Return the [X, Y] coordinate for the center point of the cell that contains the specified text.  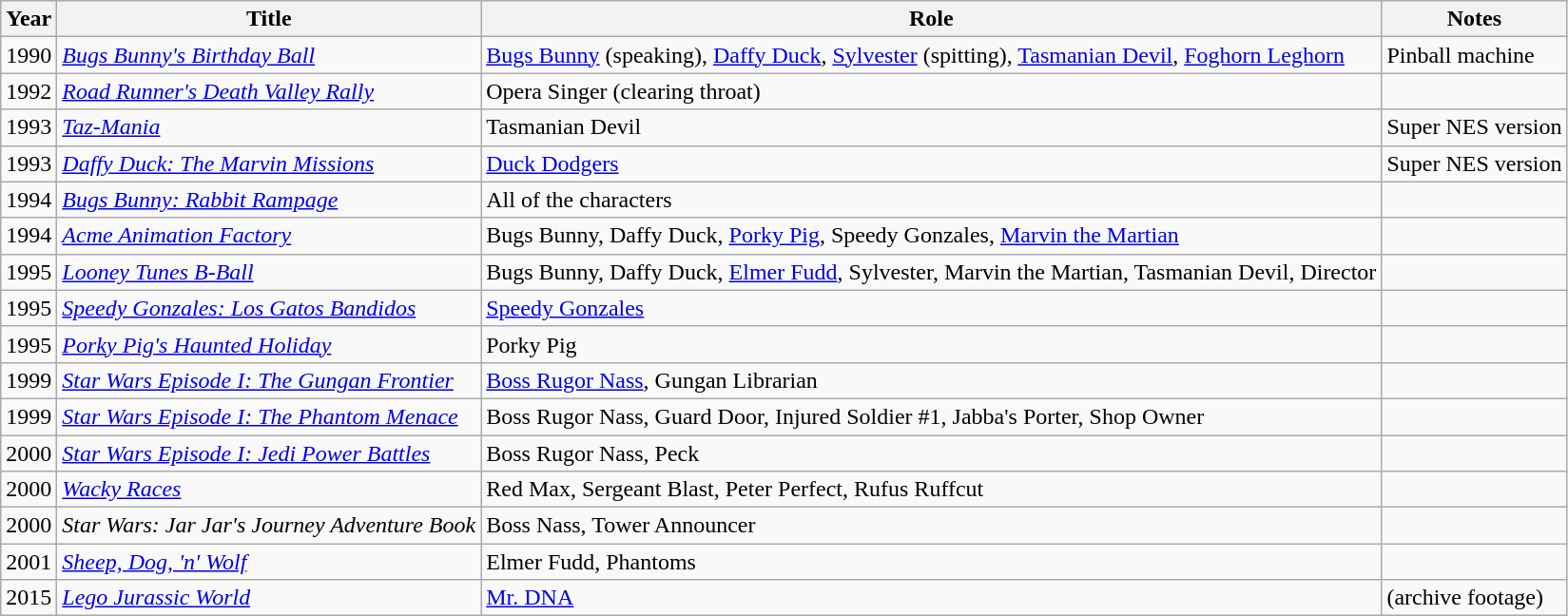
Porky Pig's Haunted Holiday [269, 344]
2015 [29, 598]
Bugs Bunny, Daffy Duck, Porky Pig, Speedy Gonzales, Marvin the Martian [932, 236]
Boss Rugor Nass, Gungan Librarian [932, 380]
Bugs Bunny's Birthday Ball [269, 55]
Mr. DNA [932, 598]
Lego Jurassic World [269, 598]
Tasmanian Devil [932, 127]
Acme Animation Factory [269, 236]
Star Wars Episode I: The Phantom Menace [269, 416]
Elmer Fudd, Phantoms [932, 562]
Bugs Bunny: Rabbit Rampage [269, 200]
Star Wars: Jar Jar's Journey Adventure Book [269, 526]
Road Runner's Death Valley Rally [269, 91]
Looney Tunes B-Ball [269, 272]
Year [29, 19]
Boss Nass, Tower Announcer [932, 526]
Sheep, Dog, 'n' Wolf [269, 562]
Boss Rugor Nass, Guard Door, Injured Soldier #1, Jabba's Porter, Shop Owner [932, 416]
Opera Singer (clearing throat) [932, 91]
Wacky Races [269, 490]
Title [269, 19]
1992 [29, 91]
Speedy Gonzales: Los Gatos Bandidos [269, 308]
Daffy Duck: The Marvin Missions [269, 164]
Porky Pig [932, 344]
1990 [29, 55]
Bugs Bunny, Daffy Duck, Elmer Fudd, Sylvester, Marvin the Martian, Tasmanian Devil, Director [932, 272]
Bugs Bunny (speaking), Daffy Duck, Sylvester (spitting), Tasmanian Devil, Foghorn Leghorn [932, 55]
Notes [1474, 19]
Speedy Gonzales [932, 308]
(archive footage) [1474, 598]
2001 [29, 562]
Star Wars Episode I: The Gungan Frontier [269, 380]
All of the characters [932, 200]
Duck Dodgers [932, 164]
Boss Rugor Nass, Peck [932, 453]
Role [932, 19]
Star Wars Episode I: Jedi Power Battles [269, 453]
Pinball machine [1474, 55]
Taz-Mania [269, 127]
Red Max, Sergeant Blast, Peter Perfect, Rufus Ruffcut [932, 490]
